Detect which cell encompasses the target text, then output its (X, Y) center coordinate. 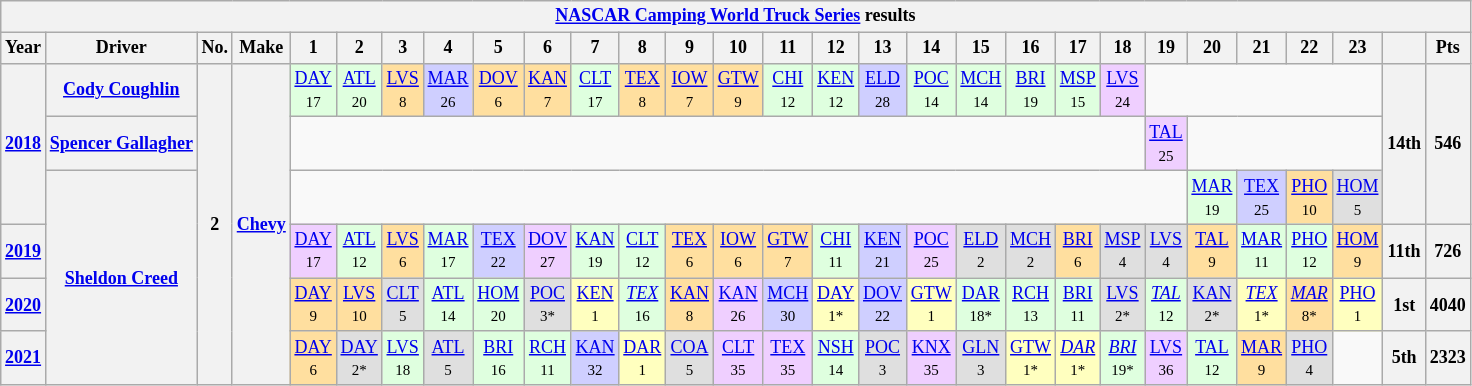
3 (402, 48)
KAN32 (595, 358)
PHO1 (1358, 305)
IOW7 (690, 90)
MSP15 (1078, 90)
12 (836, 48)
GTW1 (931, 305)
10 (738, 48)
Spencer Gallagher (121, 144)
POC14 (931, 90)
MAR11 (1262, 251)
TEX22 (498, 251)
DOV6 (498, 90)
546 (1448, 144)
14 (931, 48)
TEX6 (690, 251)
KEN21 (883, 251)
TEX25 (1262, 197)
BRI19* (1122, 358)
KAN19 (595, 251)
RCH11 (548, 358)
KEN12 (836, 90)
5 (498, 48)
GLN3 (981, 358)
23 (1358, 48)
Chevy (261, 224)
HOM9 (1358, 251)
TEX8 (642, 90)
ATL5 (448, 358)
Year (24, 48)
ATL20 (359, 90)
7 (595, 48)
POC3* (548, 305)
IOW6 (738, 251)
KAN26 (738, 305)
TEX35 (788, 358)
COA5 (690, 358)
9 (690, 48)
Sheldon Creed (121, 278)
5th (1404, 358)
MCH30 (788, 305)
RCH13 (1031, 305)
MSP4 (1122, 251)
KAN8 (690, 305)
726 (1448, 251)
MCH14 (981, 90)
LVS6 (402, 251)
21 (1262, 48)
CHI11 (836, 251)
22 (1309, 48)
LVS10 (359, 305)
18 (1122, 48)
ATL14 (448, 305)
BRI19 (1031, 90)
KAN2* (1212, 305)
KEN1 (595, 305)
BRI6 (1078, 251)
DAR1 (642, 358)
POC25 (931, 251)
PHO12 (1309, 251)
DAY2* (359, 358)
DAY9 (313, 305)
MAR9 (1262, 358)
LVS4 (1166, 251)
ELD28 (883, 90)
ATL12 (359, 251)
LVS2* (1122, 305)
DAR1* (1078, 358)
17 (1078, 48)
MAR19 (1212, 197)
Cody Coughlin (121, 90)
MAR17 (448, 251)
4040 (1448, 305)
14th (1404, 144)
20 (1212, 48)
19 (1166, 48)
CHI12 (788, 90)
Pts (1448, 48)
GTW9 (738, 90)
8 (642, 48)
HOM5 (1358, 197)
16 (1031, 48)
6 (548, 48)
KAN7 (548, 90)
TAL25 (1166, 144)
DAR18* (981, 305)
13 (883, 48)
LVS24 (1122, 90)
4 (448, 48)
HOM20 (498, 305)
MAR26 (448, 90)
11th (1404, 251)
TAL9 (1212, 251)
CLT5 (402, 305)
MAR8* (1309, 305)
2323 (1448, 358)
CLT12 (642, 251)
No. (214, 48)
ELD2 (981, 251)
Make (261, 48)
BRI16 (498, 358)
POC3 (883, 358)
CLT35 (738, 358)
TEX1* (1262, 305)
DAY1* (836, 305)
1st (1404, 305)
KNX35 (931, 358)
Driver (121, 48)
1 (313, 48)
GTW1* (1031, 358)
PHO4 (1309, 358)
BRI11 (1078, 305)
GTW7 (788, 251)
2020 (24, 305)
2019 (24, 251)
CLT17 (595, 90)
2021 (24, 358)
LVS8 (402, 90)
NSH14 (836, 358)
MCH2 (1031, 251)
15 (981, 48)
NASCAR Camping World Truck Series results (736, 16)
LVS36 (1166, 358)
DOV27 (548, 251)
DOV22 (883, 305)
LVS18 (402, 358)
PHO10 (1309, 197)
2018 (24, 144)
TEX16 (642, 305)
11 (788, 48)
DAY6 (313, 358)
